Detect which cell encompasses the target text, then output its (x, y) center coordinate. 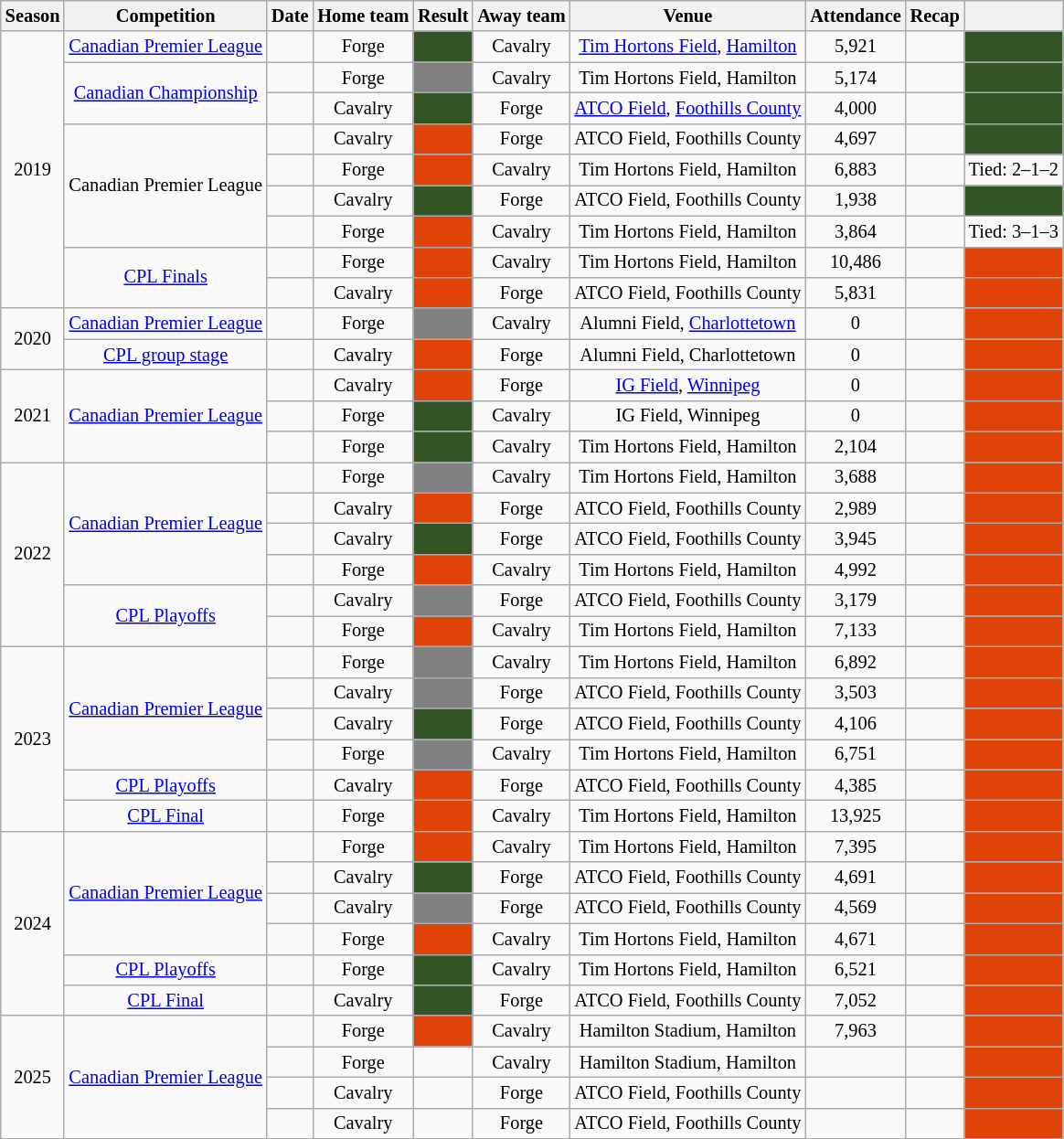
7,963 (856, 1031)
6,751 (856, 754)
1,938 (856, 200)
CPL Finals (165, 278)
2020 (33, 338)
Attendance (856, 16)
2021 (33, 415)
4,697 (856, 139)
Recap (935, 16)
Result (442, 16)
3,945 (856, 538)
4,000 (856, 108)
Tied: 3–1–3 (1014, 231)
5,921 (856, 47)
6,892 (856, 662)
6,521 (856, 970)
Away team (521, 16)
3,503 (856, 693)
2,104 (856, 447)
10,486 (856, 262)
6,883 (856, 170)
4,106 (856, 723)
7,133 (856, 631)
Home team (363, 16)
5,831 (856, 293)
4,992 (856, 569)
7,052 (856, 1000)
2024 (33, 923)
2025 (33, 1077)
Date (290, 16)
3,179 (856, 601)
3,864 (856, 231)
2,989 (856, 508)
2023 (33, 739)
5,174 (856, 78)
2019 (33, 170)
Canadian Championship (165, 93)
Tied: 2–1–2 (1014, 170)
2022 (33, 554)
Season (33, 16)
13,925 (856, 815)
4,671 (856, 939)
3,688 (856, 477)
4,385 (856, 785)
4,569 (856, 908)
7,395 (856, 846)
Competition (165, 16)
Venue (688, 16)
4,691 (856, 878)
CPL group stage (165, 355)
